Output the [x, y] coordinate of the center of the cell containing the given text.  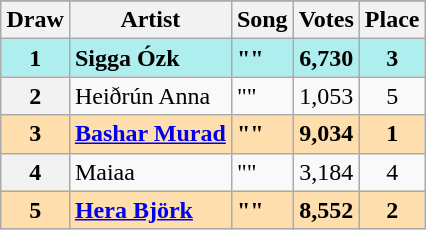
Sigga Ózk [150, 58]
Votes [326, 20]
Hera Björk [150, 210]
Place [392, 20]
Song [262, 20]
8,552 [326, 210]
Draw [35, 20]
3,184 [326, 172]
Artist [150, 20]
Heiðrún Anna [150, 96]
9,034 [326, 134]
6,730 [326, 58]
Bashar Murad [150, 134]
1,053 [326, 96]
Maiaa [150, 172]
